Provide the [x, y] coordinate of the cell's center where the given text is located.  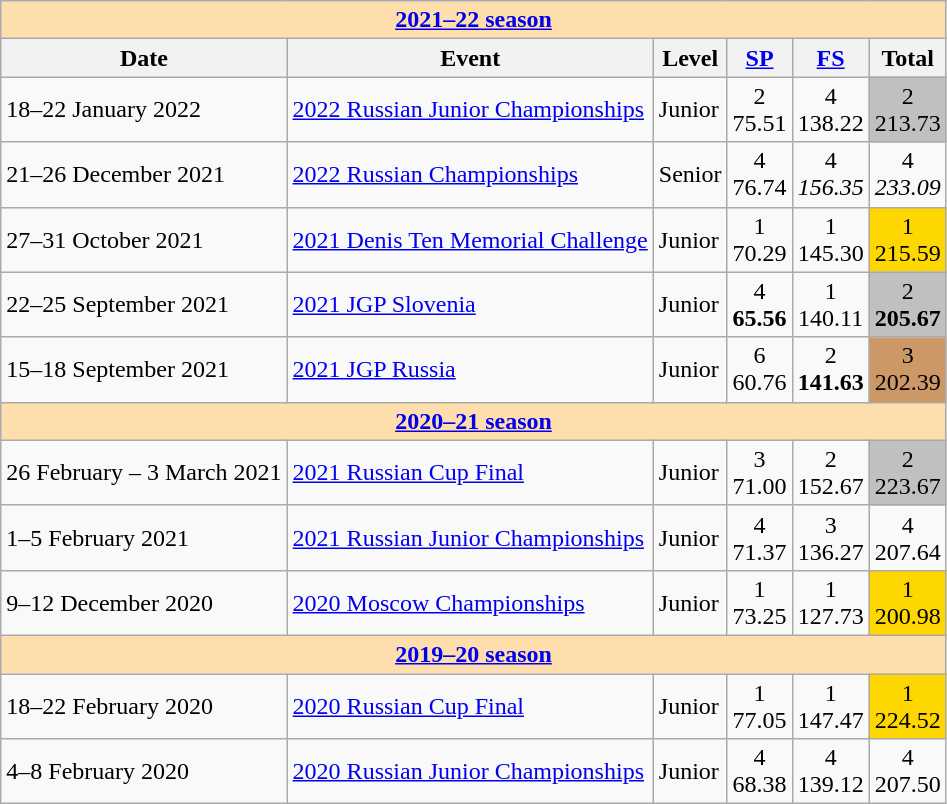
2021 JGP Russia [470, 370]
Date [144, 58]
1 70.29 [760, 240]
27–31 October 2021 [144, 240]
FS [830, 58]
2020 Moscow Championships [470, 602]
4 71.37 [760, 538]
3 202.39 [908, 370]
2 213.73 [908, 110]
SP [760, 58]
4–8 February 2020 [144, 772]
6 60.76 [760, 370]
18–22 February 2020 [144, 706]
2020–21 season [474, 421]
Level [690, 58]
1 215.59 [908, 240]
2020 Russian Junior Championships [470, 772]
1 77.05 [760, 706]
21–26 December 2021 [144, 174]
2 205.67 [908, 304]
9–12 December 2020 [144, 602]
2022 Russian Junior Championships [470, 110]
2019–20 season [474, 654]
1 140.11 [830, 304]
15–18 September 2021 [144, 370]
1 224.52 [908, 706]
4 139.12 [830, 772]
Senior [690, 174]
2 141.63 [830, 370]
3 136.27 [830, 538]
2021 Russian Junior Championships [470, 538]
1 200.98 [908, 602]
1 147.47 [830, 706]
1–5 February 2021 [144, 538]
4 138.22 [830, 110]
4 156.35 [830, 174]
1 145.30 [830, 240]
4 207.50 [908, 772]
3 71.00 [760, 472]
Total [908, 58]
2021 Denis Ten Memorial Challenge [470, 240]
2022 Russian Championships [470, 174]
2021–22 season [474, 20]
2 152.67 [830, 472]
2020 Russian Cup Final [470, 706]
4 68.38 [760, 772]
4 233.09 [908, 174]
4 207.64 [908, 538]
1 127.73 [830, 602]
2 223.67 [908, 472]
2 75.51 [760, 110]
4 65.56 [760, 304]
18–22 January 2022 [144, 110]
26 February – 3 March 2021 [144, 472]
4 76.74 [760, 174]
2021 Russian Cup Final [470, 472]
2021 JGP Slovenia [470, 304]
1 73.25 [760, 602]
22–25 September 2021 [144, 304]
Event [470, 58]
